Search for the cell housing the specified text and yield its (x, y) center coordinate. 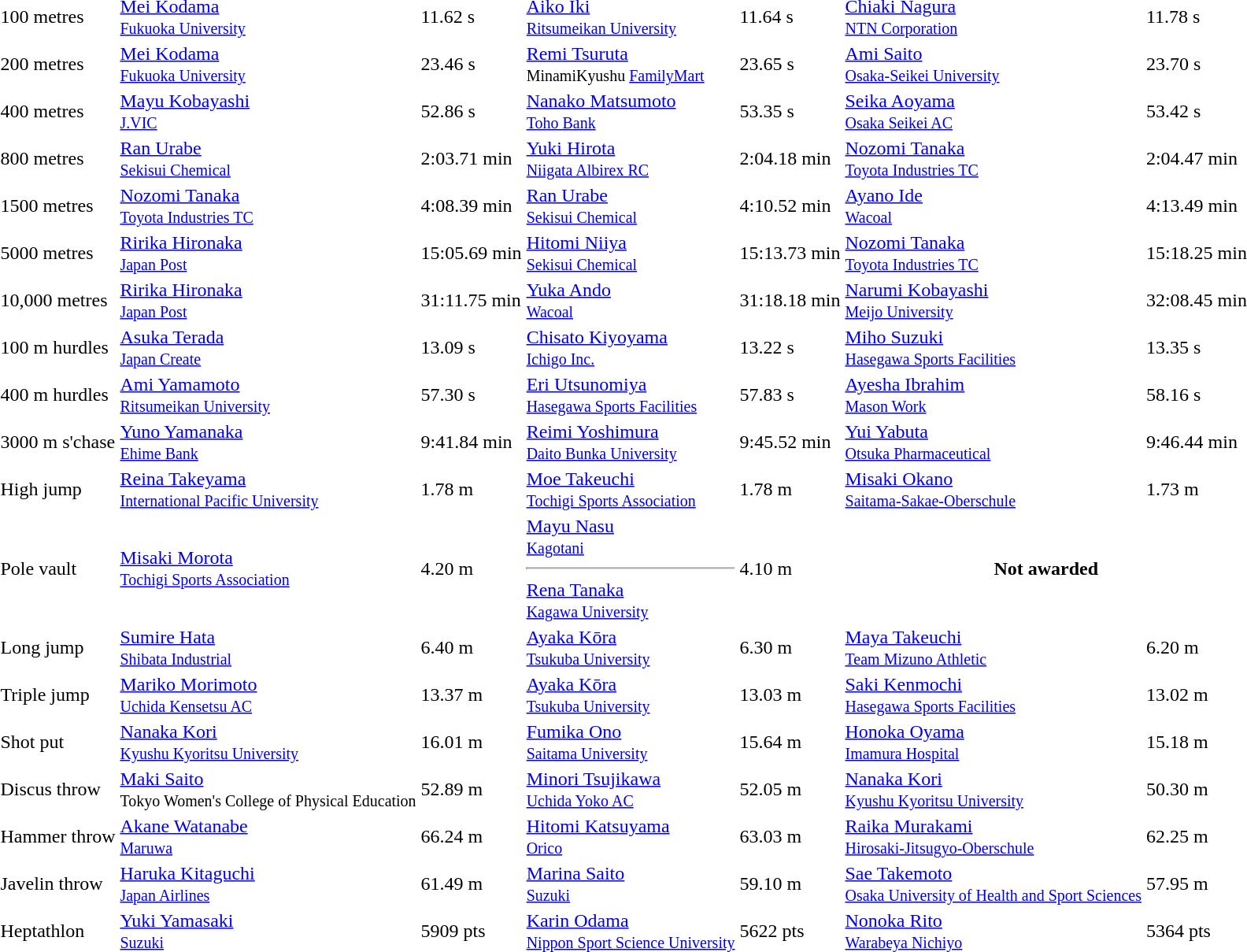
Chisato KiyoyamaIchigo Inc. (631, 348)
Raika MurakamiHirosaki-Jitsugyo-Oberschule (994, 836)
52.89 m (471, 789)
52.05 m (790, 789)
Yui YabutaOtsuka Pharmaceutical (994, 443)
13.22 s (790, 348)
Misaki OkanoSaitama-Sakae-Oberschule (994, 490)
13.37 m (471, 695)
Eri UtsunomiyaHasegawa Sports Facilities (631, 395)
15.64 m (790, 742)
Saki KenmochiHasegawa Sports Facilities (994, 695)
6.30 m (790, 647)
9:41.84 min (471, 443)
57.30 s (471, 395)
Mei KodamaFukuoka University (268, 65)
53.35 s (790, 112)
Akane WatanabeMaruwa (268, 836)
23.65 s (790, 65)
52.86 s (471, 112)
9:45.52 min (790, 443)
4:08.39 min (471, 206)
59.10 m (790, 883)
Yuki HirotaNiigata Albirex RC (631, 159)
Reina TakeyamaInternational Pacific University (268, 490)
Ayano IdeWacoal (994, 206)
Narumi KobayashiMeijo University (994, 301)
4.10 m (790, 569)
Mayu NasuKagotaniRena TanakaKagawa University (631, 569)
Marina SaitoSuzuki (631, 883)
63.03 m (790, 836)
57.83 s (790, 395)
Sumire HataShibata Industrial (268, 647)
Miho SuzukiHasegawa Sports Facilities (994, 348)
23.46 s (471, 65)
Yuno YamanakaEhime Bank (268, 443)
15:13.73 min (790, 254)
Honoka OyamaImamura Hospital (994, 742)
Mayu KobayashiJ.VIC (268, 112)
Asuka TeradaJapan Create (268, 348)
16.01 m (471, 742)
Moe TakeuchiTochigi Sports Association (631, 490)
Yuka AndoWacoal (631, 301)
13.09 s (471, 348)
61.49 m (471, 883)
Haruka KitaguchiJapan Airlines (268, 883)
Maki SaitoTokyo Women's College of Physical Education (268, 789)
31:18.18 min (790, 301)
Mariko MorimotoUchida Kensetsu AC (268, 695)
Ami SaitoOsaka-Seikei University (994, 65)
Reimi YoshimuraDaito Bunka University (631, 443)
Fumika OnoSaitama University (631, 742)
Ami YamamotoRitsumeikan University (268, 395)
4.20 m (471, 569)
15:05.69 min (471, 254)
Hitomi KatsuyamaOrico (631, 836)
2:03.71 min (471, 159)
6.40 m (471, 647)
Ayesha IbrahimMason Work (994, 395)
Misaki MorotaTochigi Sports Association (268, 569)
2:04.18 min (790, 159)
Hitomi NiiyaSekisui Chemical (631, 254)
Minori TsujikawaUchida Yoko AC (631, 789)
66.24 m (471, 836)
4:10.52 min (790, 206)
Seika AoyamaOsaka Seikei AC (994, 112)
Sae TakemotoOsaka University of Health and Sport Sciences (994, 883)
Nanako MatsumotoToho Bank (631, 112)
Maya TakeuchiTeam Mizuno Athletic (994, 647)
Remi TsurutaMinamiKyushu FamilyMart (631, 65)
13.03 m (790, 695)
31:11.75 min (471, 301)
